Extract the [x, y] coordinate from the center of the cell holding the provided text.  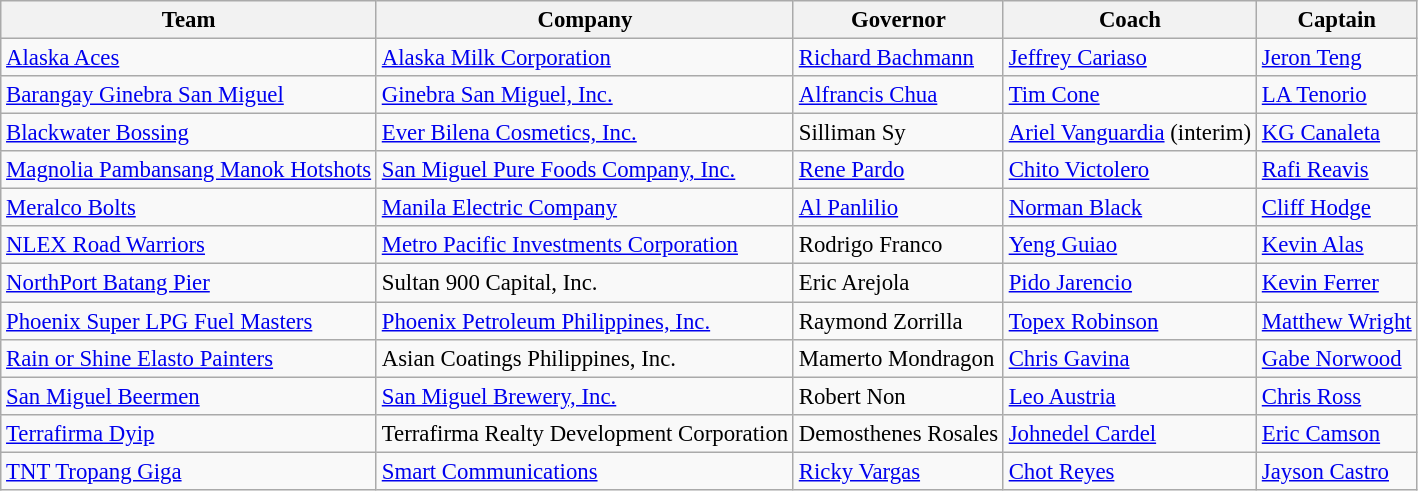
Jeron Teng [1336, 58]
Magnolia Pambansang Manok Hotshots [189, 170]
Yeng Guiao [1130, 245]
Ricky Vargas [898, 471]
Rodrigo Franco [898, 245]
Coach [1130, 20]
Rafi Reavis [1336, 170]
Rain or Shine Elasto Painters [189, 358]
Chris Ross [1336, 396]
San Miguel Beermen [189, 396]
Terrafirma Realty Development Corporation [584, 433]
TNT Tropang Giga [189, 471]
Demosthenes Rosales [898, 433]
Jayson Castro [1336, 471]
Cliff Hodge [1336, 208]
Kevin Alas [1336, 245]
Meralco Bolts [189, 208]
Leo Austria [1130, 396]
Phoenix Super LPG Fuel Masters [189, 321]
Captain [1336, 20]
Terrafirma Dyip [189, 433]
Topex Robinson [1130, 321]
NorthPort Batang Pier [189, 283]
Sultan 900 Capital, Inc. [584, 283]
Eric Camson [1336, 433]
Matthew Wright [1336, 321]
Al Panlilio [898, 208]
Manila Electric Company [584, 208]
Richard Bachmann [898, 58]
Kevin Ferrer [1336, 283]
San Miguel Pure Foods Company, Inc. [584, 170]
Chris Gavina [1130, 358]
Johnedel Cardel [1130, 433]
NLEX Road Warriors [189, 245]
Jeffrey Cariaso [1130, 58]
Rene Pardo [898, 170]
Asian Coatings Philippines, Inc. [584, 358]
Ginebra San Miguel, Inc. [584, 95]
Alaska Aces [189, 58]
Chito Victolero [1130, 170]
KG Canaleta [1336, 133]
Silliman Sy [898, 133]
Raymond Zorrilla [898, 321]
Eric Arejola [898, 283]
Tim Cone [1130, 95]
Metro Pacific Investments Corporation [584, 245]
Norman Black [1130, 208]
Ever Bilena Cosmetics, Inc. [584, 133]
LA Tenorio [1336, 95]
Robert Non [898, 396]
Alfrancis Chua [898, 95]
Blackwater Bossing [189, 133]
Smart Communications [584, 471]
Pido Jarencio [1130, 283]
Mamerto Mondragon [898, 358]
Governor [898, 20]
San Miguel Brewery, Inc. [584, 396]
Team [189, 20]
Phoenix Petroleum Philippines, Inc. [584, 321]
Ariel Vanguardia (interim) [1130, 133]
Alaska Milk Corporation [584, 58]
Barangay Ginebra San Miguel [189, 95]
Gabe Norwood [1336, 358]
Chot Reyes [1130, 471]
Company [584, 20]
